Detect which cell encompasses the target text, then output its [x, y] center coordinate. 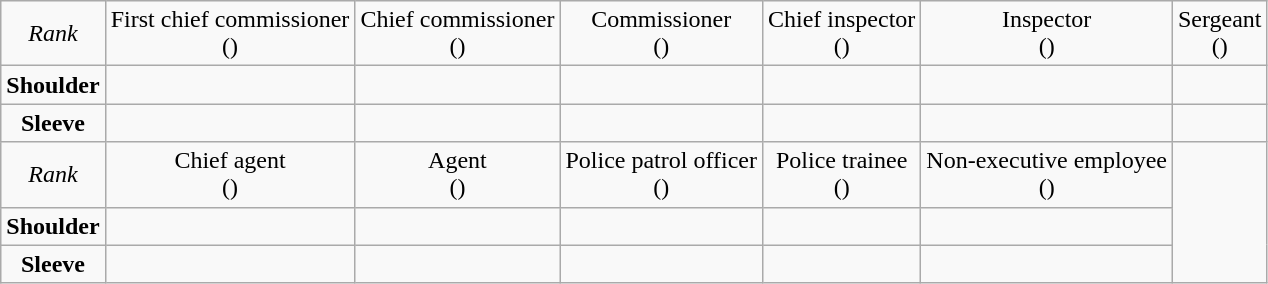
Agent() [458, 174]
Police trainee() [841, 174]
Sergeant() [1220, 34]
Chief commissioner() [458, 34]
First chief commissioner() [230, 34]
Chief agent() [230, 174]
Chief inspector() [841, 34]
Police patrol officer() [662, 174]
Inspector() [1047, 34]
Commissioner() [662, 34]
Non-executive employee() [1047, 174]
